Detect which cell encompasses the target text, then output its [x, y] center coordinate. 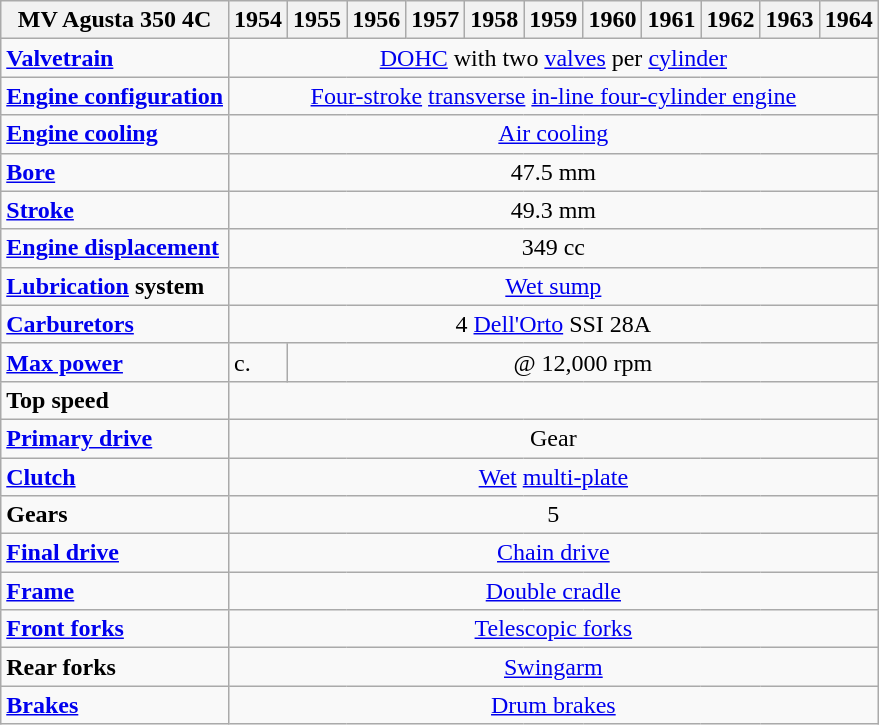
1955 [318, 20]
Clutch [115, 477]
Carburetors [115, 324]
1963 [790, 20]
Engine displacement [115, 248]
1960 [612, 20]
5 [554, 515]
Drum brakes [554, 705]
MV Agusta 350 4C [115, 20]
Lubrication system [115, 286]
Wet sump [554, 286]
49.3 mm [554, 210]
Valvetrain [115, 58]
Bore [115, 172]
1956 [376, 20]
Double cradle [554, 591]
1962 [730, 20]
Stroke [115, 210]
Rear forks [115, 667]
1964 [848, 20]
Telescopic forks [554, 629]
1961 [672, 20]
Gear [554, 438]
Chain drive [554, 553]
Four-stroke transverse in-line four-cylinder engine [554, 96]
1954 [258, 20]
Top speed [115, 400]
Front forks [115, 629]
Air cooling [554, 134]
Swingarm [554, 667]
Engine cooling [115, 134]
349 cc [554, 248]
Final drive [115, 553]
1958 [494, 20]
c. [258, 362]
Gears [115, 515]
Wet multi-plate [554, 477]
Primary drive [115, 438]
47.5 mm [554, 172]
1957 [436, 20]
1959 [554, 20]
DOHC with two valves per cylinder [554, 58]
4 Dell'Orto SSI 28A [554, 324]
Max power [115, 362]
Frame [115, 591]
Engine configuration [115, 96]
@ 12,000 rpm [584, 362]
Brakes [115, 705]
